Find where the given text appears and provide that cell's center as (X, Y) coordinate. 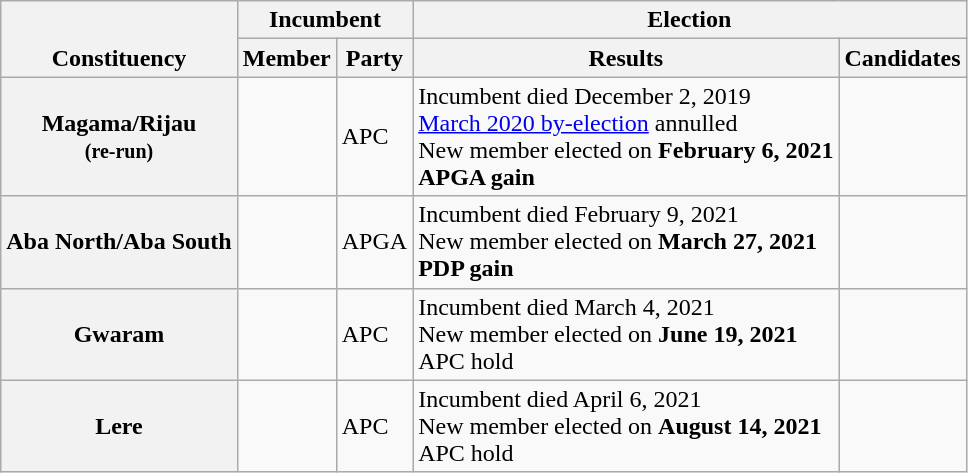
Candidates (902, 58)
Party (374, 58)
Incumbent died February 9, 2021New member elected on March 27, 2021PDP gain (626, 242)
Aba North/Aba South (119, 242)
Member (286, 58)
Magama/Rijau(re-run) (119, 136)
Results (626, 58)
Lere (119, 426)
Incumbent died March 4, 2021New member elected on June 19, 2021APC hold (626, 334)
Election (690, 20)
Incumbent (324, 20)
APGA (374, 242)
Gwaram (119, 334)
Constituency (119, 39)
Incumbent died April 6, 2021New member elected on August 14, 2021APC hold (626, 426)
Incumbent died December 2, 2019March 2020 by-election annulledNew member elected on February 6, 2021APGA gain (626, 136)
